Locate the cell with the specified text and output its [X, Y] center coordinate. 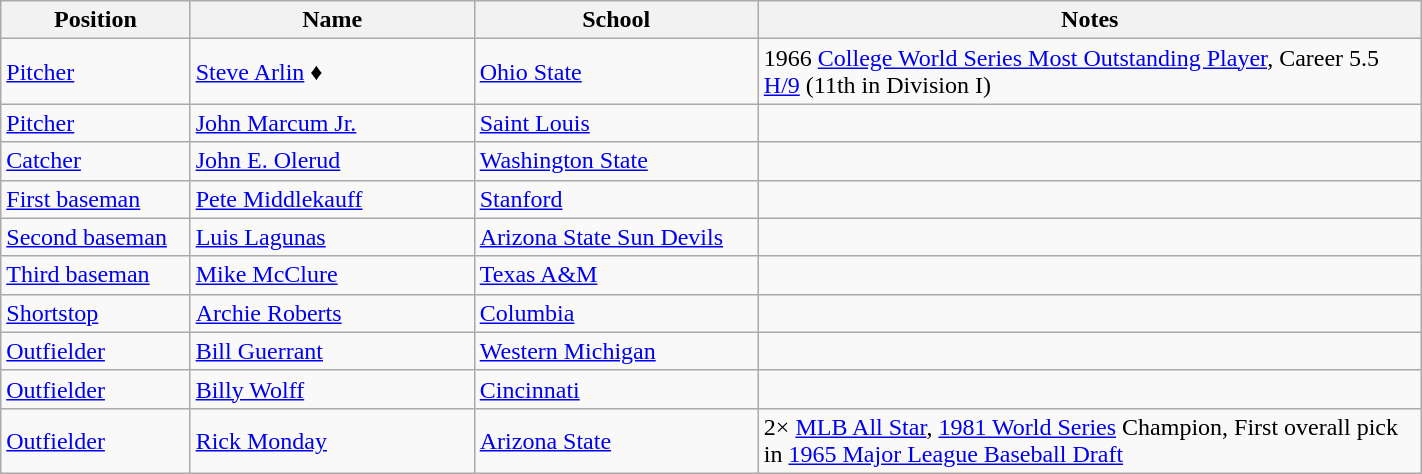
Shortstop [96, 313]
Luis Lagunas [332, 237]
Stanford [616, 199]
Archie Roberts [332, 313]
School [616, 20]
Mike McClure [332, 275]
Notes [1090, 20]
Arizona State Sun Devils [616, 237]
Second baseman [96, 237]
2× MLB All Star, 1981 World Series Champion, First overall pick in 1965 Major League Baseball Draft [1090, 440]
Columbia [616, 313]
Western Michigan [616, 351]
First baseman [96, 199]
Steve Arlin ♦ [332, 72]
Arizona State [616, 440]
Pete Middlekauff [332, 199]
Name [332, 20]
Saint Louis [616, 123]
John E. Olerud [332, 161]
Rick Monday [332, 440]
Third baseman [96, 275]
Ohio State [616, 72]
Billy Wolff [332, 389]
John Marcum Jr. [332, 123]
1966 College World Series Most Outstanding Player, Career 5.5 H/9 (11th in Division I) [1090, 72]
Position [96, 20]
Catcher [96, 161]
Bill Guerrant [332, 351]
Cincinnati [616, 389]
Washington State [616, 161]
Texas A&M [616, 275]
